From the cell containing the given text, extract its center point as [x, y] coordinate. 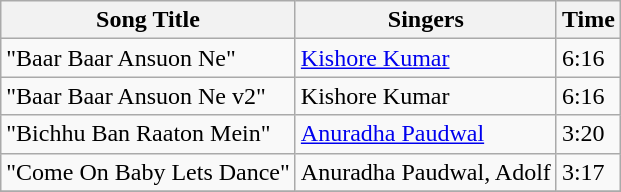
"Baar Baar Ansuon Ne" [148, 58]
"Come On Baby Lets Dance" [148, 172]
3:17 [588, 172]
"Bichhu Ban Raaton Mein" [148, 134]
Time [588, 20]
"Baar Baar Ansuon Ne v2" [148, 96]
Singers [426, 20]
Anuradha Paudwal, Adolf [426, 172]
3:20 [588, 134]
Anuradha Paudwal [426, 134]
Song Title [148, 20]
